Determine the (X, Y) coordinate at the center of the cell enclosing the given text.  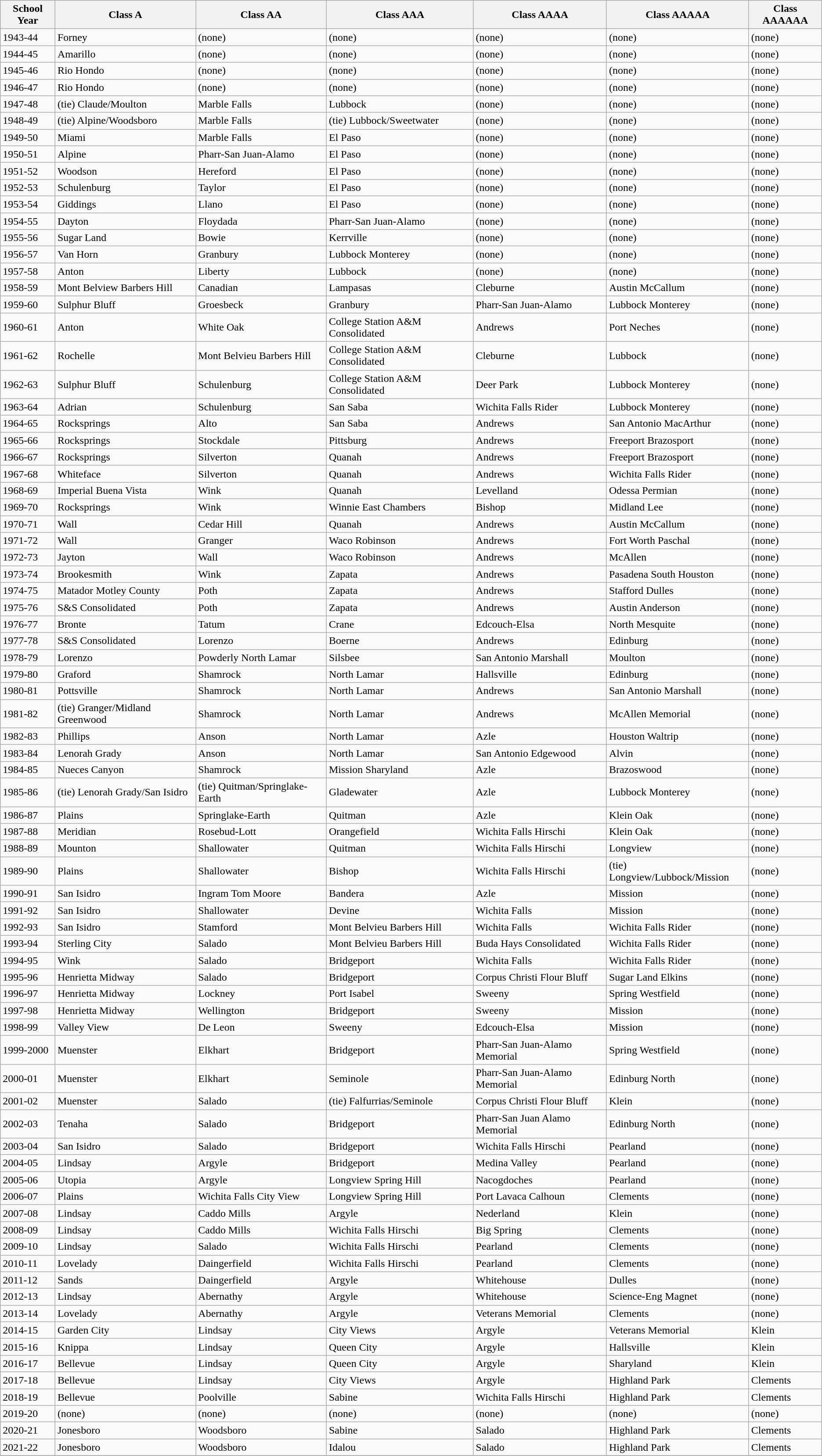
1953-54 (28, 204)
Valley View (125, 1027)
Wichita Falls City View (261, 1197)
Pharr-San Juan Alamo Memorial (540, 1124)
2009-10 (28, 1247)
Dulles (678, 1280)
Hereford (261, 171)
1947-48 (28, 104)
1984-85 (28, 769)
Port Isabel (400, 994)
1973-74 (28, 574)
2020-21 (28, 1431)
1997-98 (28, 1010)
Sugar Land (125, 238)
1969-70 (28, 507)
2001-02 (28, 1101)
1959-60 (28, 305)
1995-96 (28, 977)
Crane (400, 624)
Ingram Tom Moore (261, 894)
Van Horn (125, 255)
(tie) Lenorah Grady/San Isidro (125, 792)
2017-18 (28, 1380)
Utopia (125, 1180)
1971-72 (28, 541)
Odessa Permian (678, 490)
White Oak (261, 327)
(tie) Granger/Midland Greenwood (125, 714)
Stafford Dulles (678, 591)
Miami (125, 137)
1979-80 (28, 674)
Kerrville (400, 238)
1954-55 (28, 221)
Pittsburg (400, 440)
Longview (678, 848)
Knippa (125, 1347)
Sugar Land Elkins (678, 977)
1966-67 (28, 457)
Moulton (678, 658)
1958-59 (28, 288)
1968-69 (28, 490)
Lenorah Grady (125, 753)
1998-99 (28, 1027)
2016-17 (28, 1363)
(tie) Lubbock/Sweetwater (400, 121)
1949-50 (28, 137)
Levelland (540, 490)
Stockdale (261, 440)
Stamford (261, 927)
1948-49 (28, 121)
1946-47 (28, 87)
Midland Lee (678, 507)
Nueces Canyon (125, 769)
2019-20 (28, 1414)
1985-86 (28, 792)
1989-90 (28, 871)
1950-51 (28, 154)
1967-68 (28, 474)
Wellington (261, 1010)
2007-08 (28, 1213)
1982-83 (28, 736)
Class AA (261, 15)
Nederland (540, 1213)
Winnie East Chambers (400, 507)
2000-01 (28, 1078)
San Antonio Edgewood (540, 753)
2006-07 (28, 1197)
1955-56 (28, 238)
Tatum (261, 624)
Groesbeck (261, 305)
Buda Hays Consolidated (540, 944)
McAllen Memorial (678, 714)
2008-09 (28, 1230)
2003-04 (28, 1147)
Port Neches (678, 327)
Alvin (678, 753)
Rochelle (125, 356)
1988-89 (28, 848)
1986-87 (28, 815)
Canadian (261, 288)
1945-46 (28, 71)
School Year (28, 15)
1993-94 (28, 944)
Science-Eng Magnet (678, 1297)
2012-13 (28, 1297)
1977-78 (28, 641)
Brazoswood (678, 769)
De Leon (261, 1027)
Giddings (125, 204)
1972-73 (28, 557)
Lampasas (400, 288)
Imperial Buena Vista (125, 490)
Fort Worth Paschal (678, 541)
1999-2000 (28, 1050)
Bronte (125, 624)
1992-93 (28, 927)
2015-16 (28, 1347)
1974-75 (28, 591)
North Mesquite (678, 624)
Phillips (125, 736)
1976-77 (28, 624)
Powderly North Lamar (261, 658)
Sands (125, 1280)
Class A (125, 15)
Amarillo (125, 54)
Houston Waltrip (678, 736)
Matador Motley County (125, 591)
Port Lavaca Calhoun (540, 1197)
Sterling City (125, 944)
1963-64 (28, 407)
1956-57 (28, 255)
Liberty (261, 271)
2014-15 (28, 1330)
Devine (400, 910)
1960-61 (28, 327)
Lockney (261, 994)
Seminole (400, 1078)
(tie) Longview/Lubbock/Mission (678, 871)
Class AAAA (540, 15)
1975-76 (28, 608)
Silsbee (400, 658)
1996-97 (28, 994)
1943-44 (28, 37)
2018-19 (28, 1397)
1991-92 (28, 910)
(tie) Claude/Moulton (125, 104)
(tie) Quitman/Springlake-Earth (261, 792)
Big Spring (540, 1230)
2010-11 (28, 1263)
2002-03 (28, 1124)
Graford (125, 674)
Class AAAAAA (785, 15)
1970-71 (28, 524)
Pottsville (125, 691)
Poolville (261, 1397)
Class AAA (400, 15)
2011-12 (28, 1280)
Jayton (125, 557)
Woodson (125, 171)
Rosebud-Lott (261, 832)
Pasadena South Houston (678, 574)
Idalou (400, 1447)
1965-66 (28, 440)
Brookesmith (125, 574)
Class AAAAA (678, 15)
1987-88 (28, 832)
1983-84 (28, 753)
Boerne (400, 641)
Bandera (400, 894)
Orangefield (400, 832)
Dayton (125, 221)
Alto (261, 424)
(tie) Alpine/Woodsboro (125, 121)
McAllen (678, 557)
1962-63 (28, 385)
Mont Belview Barbers Hill (125, 288)
Llano (261, 204)
Taylor (261, 187)
1981-82 (28, 714)
1964-65 (28, 424)
Springlake-Earth (261, 815)
Adrian (125, 407)
Tenaha (125, 1124)
Nacogdoches (540, 1180)
Floydada (261, 221)
Garden City (125, 1330)
Austin Anderson (678, 608)
2013-14 (28, 1313)
Cedar Hill (261, 524)
1980-81 (28, 691)
Gladewater (400, 792)
Alpine (125, 154)
1994-95 (28, 960)
San Antonio MacArthur (678, 424)
1990-91 (28, 894)
1952-53 (28, 187)
2005-06 (28, 1180)
1944-45 (28, 54)
Mounton (125, 848)
Sharyland (678, 1363)
Bowie (261, 238)
Medina Valley (540, 1163)
Forney (125, 37)
1951-52 (28, 171)
Meridian (125, 832)
(tie) Falfurrias/Seminole (400, 1101)
2021-22 (28, 1447)
Granger (261, 541)
Whiteface (125, 474)
1978-79 (28, 658)
2004-05 (28, 1163)
Deer Park (540, 385)
Mission Sharyland (400, 769)
1961-62 (28, 356)
1957-58 (28, 271)
